Pinpoint the cell where the given text exists, returning its (x, y) midpoint coordinate. 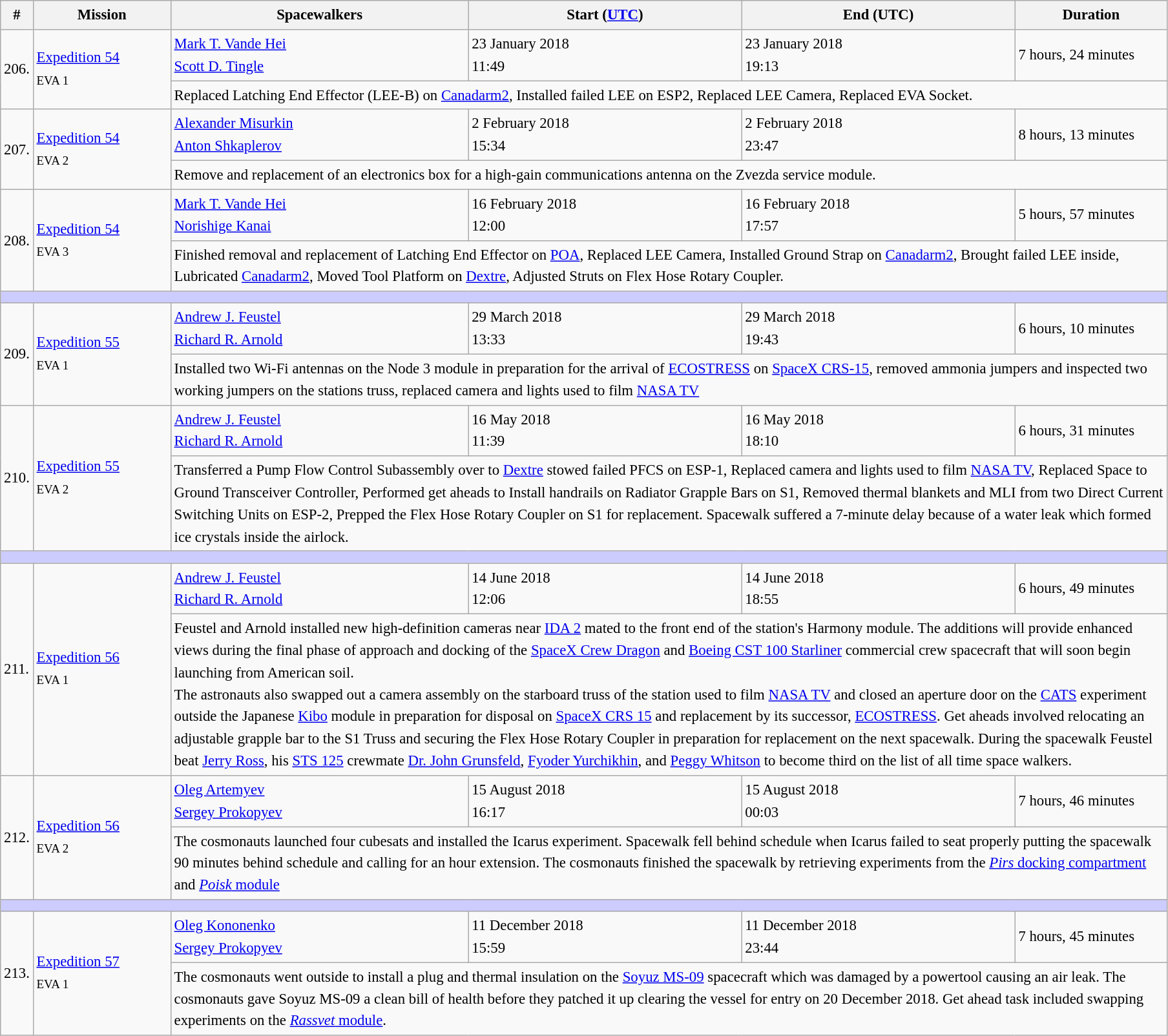
15 August 201816:17 (605, 801)
29 March 201813:33 (605, 328)
Alexander Misurkin Anton Shkaplerov (319, 136)
16 May 201818:10 (879, 430)
Remove and replacement of an electronics box for a high-gain communications antenna on the Zvezda service module. (669, 174)
208. (17, 240)
2 February 201823:47 (879, 136)
11 December 201823:44 (879, 937)
Start (UTC) (605, 16)
16 February 201817:57 (879, 214)
212. (17, 838)
Mission (102, 16)
7 hours, 45 minutes (1091, 937)
Expedition 56EVA 2 (102, 838)
14 June 201818:55 (879, 589)
23 January 201819:13 (879, 56)
5 hours, 57 minutes (1091, 214)
Oleg Artemyev Sergey Prokopyev (319, 801)
15 August 201800:03 (879, 801)
Expedition 55EVA 2 (102, 478)
Expedition 54EVA 2 (102, 150)
7 hours, 24 minutes (1091, 56)
206. (17, 70)
Spacewalkers (319, 16)
207. (17, 150)
23 January 201811:49 (605, 56)
Replaced Latching End Effector (LEE-B) on Canadarm2, Installed failed LEE on ESP2, Replaced LEE Camera, Replaced EVA Socket. (669, 96)
213. (17, 973)
Expedition 54EVA 3 (102, 240)
8 hours, 13 minutes (1091, 136)
6 hours, 31 minutes (1091, 430)
16 May 201811:39 (605, 430)
6 hours, 10 minutes (1091, 328)
29 March 201819:43 (879, 328)
14 June 201812:06 (605, 589)
210. (17, 478)
End (UTC) (879, 16)
Oleg Kononenko Sergey Prokopyev (319, 937)
6 hours, 49 minutes (1091, 589)
# (17, 16)
Expedition 56EVA 1 (102, 669)
211. (17, 669)
11 December 201815:59 (605, 937)
Mark T. Vande Hei Norishige Kanai (319, 214)
Mark T. Vande Hei Scott D. Tingle (319, 56)
Expedition 54EVA 1 (102, 70)
Expedition 57EVA 1 (102, 973)
Expedition 55EVA 1 (102, 354)
209. (17, 354)
7 hours, 46 minutes (1091, 801)
2 February 201815:34 (605, 136)
Duration (1091, 16)
16 February 201812:00 (605, 214)
